Search for the cell housing the specified text and yield its [x, y] center coordinate. 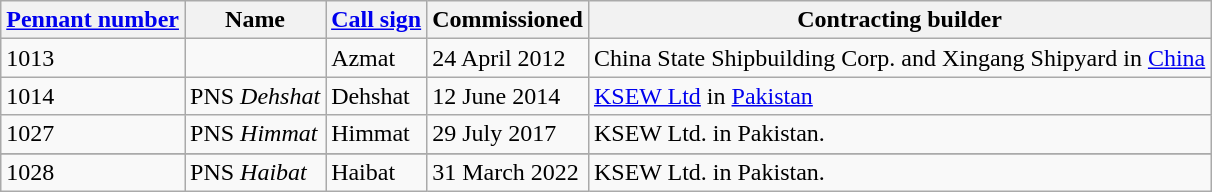
Dehshat [376, 96]
31 March 2022 [508, 172]
PNS Haibat [254, 172]
1027 [93, 134]
Name [254, 20]
29 July 2017 [508, 134]
Azmat [376, 58]
1014 [93, 96]
Himmat [376, 134]
Commissioned [508, 20]
PNS Dehshat [254, 96]
24 April 2012 [508, 58]
1013 [93, 58]
KSEW Ltd in Pakistan [899, 96]
Pennant number [93, 20]
China State Shipbuilding Corp. and Xingang Shipyard in China [899, 58]
PNS Himmat [254, 134]
Call sign [376, 20]
12 June 2014 [508, 96]
Haibat [376, 172]
Contracting builder [899, 20]
1028 [93, 172]
